Search for the cell housing the specified text and yield its [x, y] center coordinate. 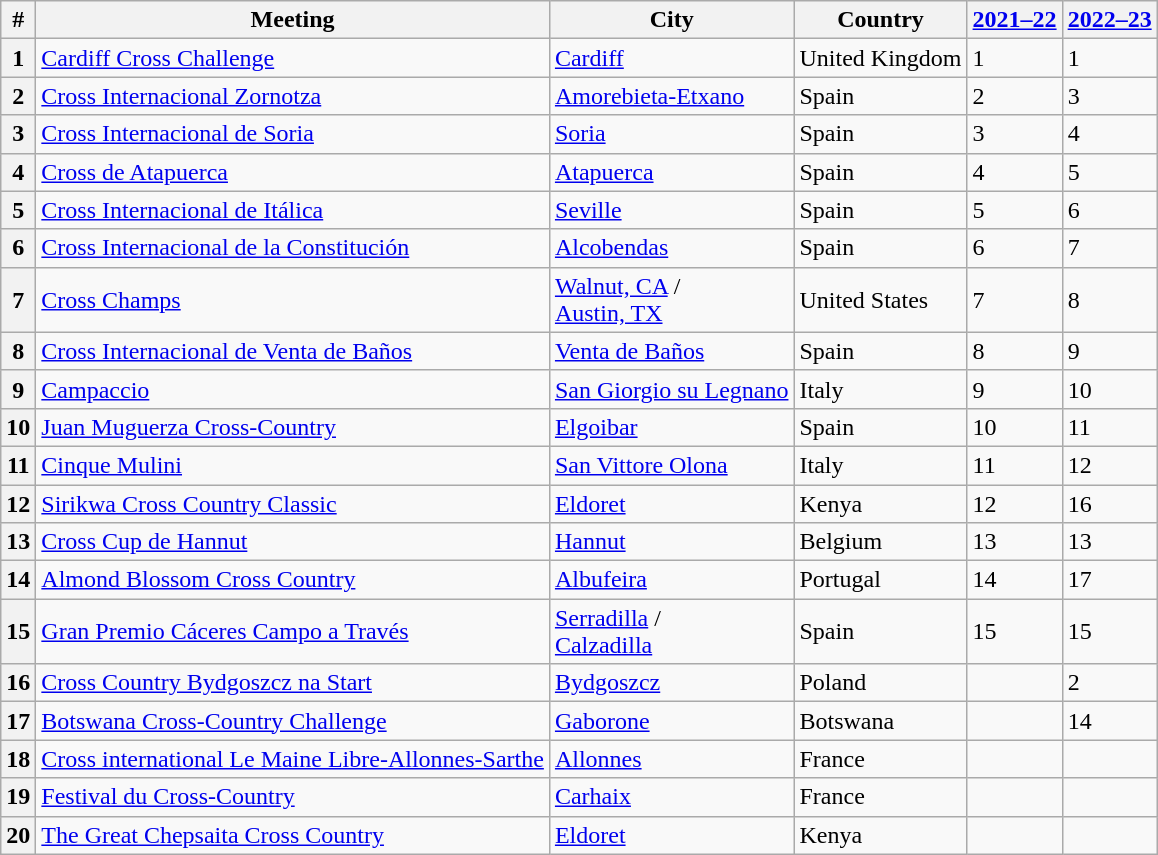
United States [880, 300]
Belgium [880, 542]
Serradilla /Calzadilla [672, 632]
Seville [672, 210]
Cross Cup de Hannut [293, 542]
Portugal [880, 580]
Cross Country Bydgoszcz na Start [293, 683]
Campaccio [293, 389]
Gaborone [672, 721]
Cross Internacional de Venta de Baños [293, 351]
Cross Internacional de Soria [293, 134]
Country [880, 20]
Allonnes [672, 759]
Atapuerca [672, 172]
Cross Internacional de la Constitución [293, 248]
Bydgoszcz [672, 683]
Cardiff Cross Challenge [293, 58]
Festival du Cross-Country [293, 797]
Walnut, CA /Austin, TX [672, 300]
San Vittore Olona [672, 465]
2022–23 [1110, 20]
Alcobendas [672, 248]
Juan Muguerza Cross-Country [293, 427]
20 [18, 835]
United Kingdom [880, 58]
2021–22 [1014, 20]
City [672, 20]
Cross international Le Maine Libre-Allonnes-Sarthe [293, 759]
Cross de Atapuerca [293, 172]
San Giorgio su Legnano [672, 389]
Meeting [293, 20]
Cinque Mulini [293, 465]
Cross Internacional Zornotza [293, 96]
19 [18, 797]
The Great Chepsaita Cross Country [293, 835]
Poland [880, 683]
Gran Premio Cáceres Campo a Través [293, 632]
Cross Internacional de Itálica [293, 210]
Soria [672, 134]
Cross Champs [293, 300]
Venta de Baños [672, 351]
Amorebieta-Etxano [672, 96]
Botswana Cross-Country Challenge [293, 721]
18 [18, 759]
Carhaix [672, 797]
Cardiff [672, 58]
Albufeira [672, 580]
# [18, 20]
Botswana [880, 721]
Sirikwa Cross Country Classic [293, 503]
Hannut [672, 542]
Elgoibar [672, 427]
Almond Blossom Cross Country [293, 580]
